Provide the [x, y] coordinate of the cell's center where the given text is located.  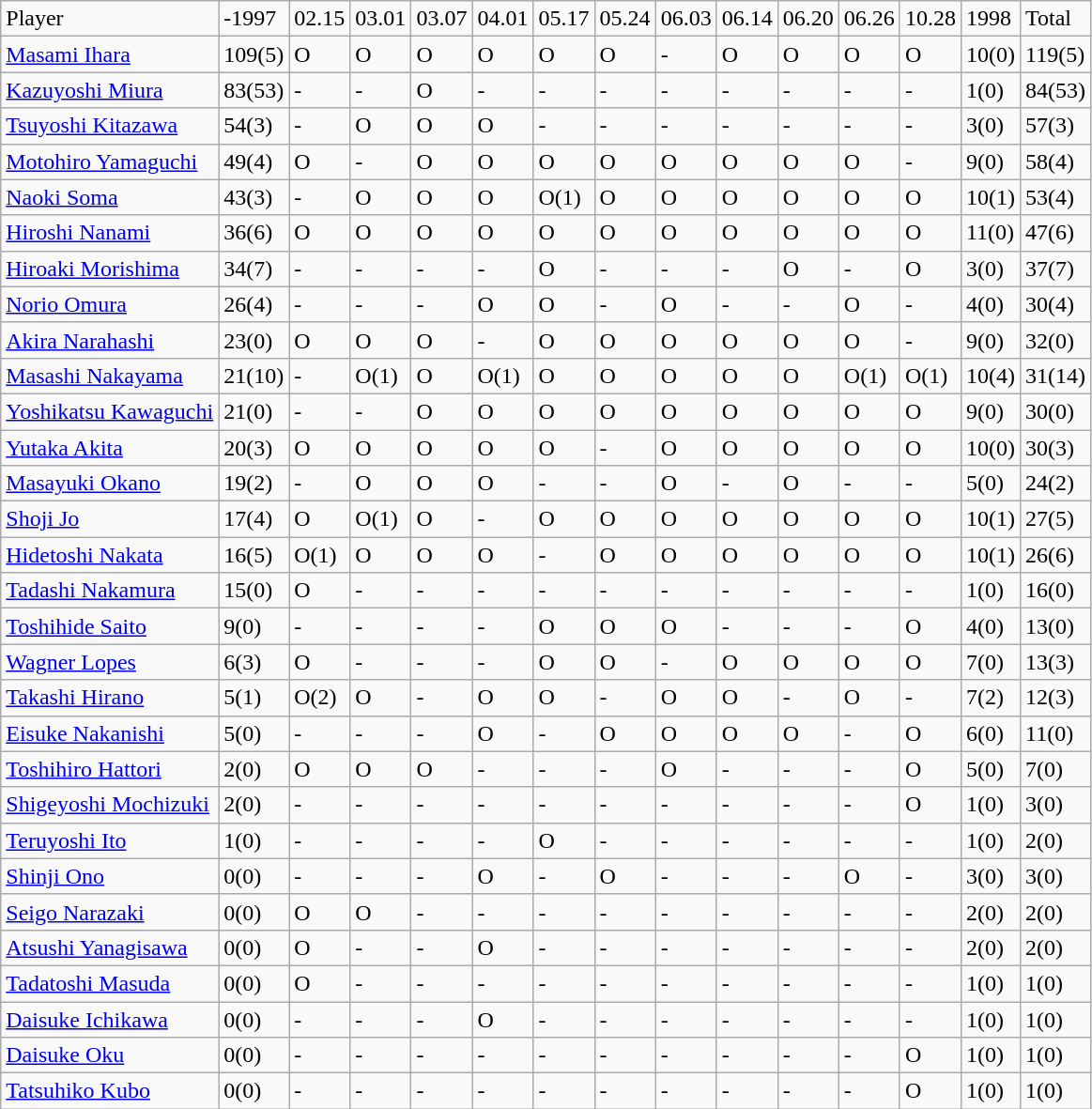
6(3) [254, 662]
21(10) [254, 376]
Yoshikatsu Kawaguchi [110, 411]
7(2) [990, 698]
36(6) [254, 233]
37(7) [1055, 269]
30(3) [1055, 448]
23(0) [254, 340]
84(53) [1055, 90]
Norio Omura [110, 304]
Atsushi Yanagisawa [110, 947]
Player [110, 19]
Masashi Nakayama [110, 376]
21(0) [254, 411]
Tadashi Nakamura [110, 591]
Toshihiro Hattori [110, 769]
109(5) [254, 54]
58(4) [1055, 162]
Hiroshi Nanami [110, 233]
Motohiro Yamaguchi [110, 162]
Daisuke Oku [110, 1055]
16(0) [1055, 591]
30(0) [1055, 411]
Total [1055, 19]
16(5) [254, 555]
1998 [990, 19]
02.15 [319, 19]
Shoji Jo [110, 519]
15(0) [254, 591]
O(2) [319, 698]
Kazuyoshi Miura [110, 90]
119(5) [1055, 54]
Masami Ihara [110, 54]
Shinji Ono [110, 876]
31(14) [1055, 376]
06.20 [807, 19]
32(0) [1055, 340]
49(4) [254, 162]
57(3) [1055, 126]
12(3) [1055, 698]
34(7) [254, 269]
54(3) [254, 126]
47(6) [1055, 233]
03.01 [381, 19]
Naoki Soma [110, 197]
30(4) [1055, 304]
-1997 [254, 19]
5(1) [254, 698]
Yutaka Akita [110, 448]
06.03 [685, 19]
06.14 [747, 19]
19(2) [254, 484]
Seigo Narazaki [110, 912]
06.26 [869, 19]
43(3) [254, 197]
13(0) [1055, 626]
Toshihide Saito [110, 626]
Shigeyoshi Mochizuki [110, 805]
Tsuyoshi Kitazawa [110, 126]
Teruyoshi Ito [110, 840]
Tatsuhiko Kubo [110, 1091]
6(0) [990, 733]
Takashi Hirano [110, 698]
Hiroaki Morishima [110, 269]
Daisuke Ichikawa [110, 1019]
Tadatoshi Masuda [110, 983]
Eisuke Nakanishi [110, 733]
24(2) [1055, 484]
03.07 [441, 19]
10.28 [930, 19]
13(3) [1055, 662]
05.17 [563, 19]
Akira Narahashi [110, 340]
26(4) [254, 304]
20(3) [254, 448]
53(4) [1055, 197]
17(4) [254, 519]
83(53) [254, 90]
05.24 [625, 19]
Wagner Lopes [110, 662]
04.01 [503, 19]
Hidetoshi Nakata [110, 555]
26(6) [1055, 555]
Masayuki Okano [110, 484]
27(5) [1055, 519]
10(4) [990, 376]
